For the text-containing cell, return its midpoint in (X, Y) coordinate format. 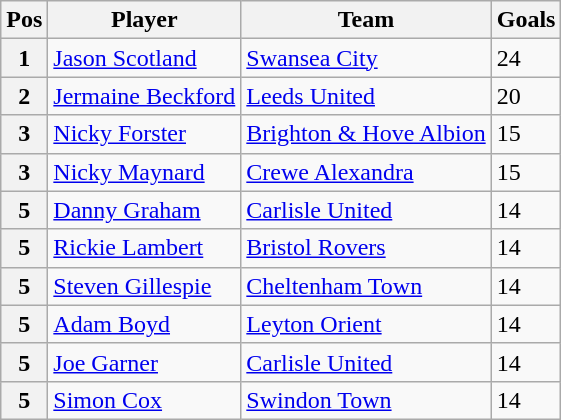
Brighton & Hove Albion (366, 134)
Leeds United (366, 96)
Swindon Town (366, 400)
Goals (526, 20)
Rickie Lambert (144, 248)
Joe Garner (144, 362)
Nicky Maynard (144, 172)
20 (526, 96)
Jermaine Beckford (144, 96)
Cheltenham Town (366, 286)
Pos (24, 20)
24 (526, 58)
2 (24, 96)
Steven Gillespie (144, 286)
Adam Boyd (144, 324)
Swansea City (366, 58)
Crewe Alexandra (366, 172)
Nicky Forster (144, 134)
Jason Scotland (144, 58)
Team (366, 20)
Simon Cox (144, 400)
Player (144, 20)
1 (24, 58)
Danny Graham (144, 210)
Bristol Rovers (366, 248)
Leyton Orient (366, 324)
